From the cell containing the given text, extract its center point as [x, y] coordinate. 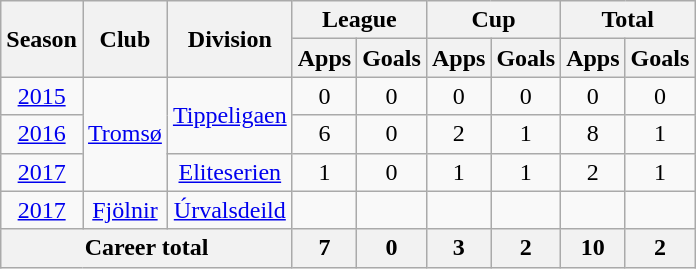
8 [593, 134]
2015 [42, 96]
Season [42, 39]
League [359, 20]
Tippeligaen [230, 115]
Club [124, 39]
Úrvalsdeild [230, 210]
Total [628, 20]
3 [458, 248]
Career total [146, 248]
10 [593, 248]
Eliteserien [230, 172]
Cup [493, 20]
2016 [42, 134]
Tromsø [124, 134]
Fjölnir [124, 210]
6 [324, 134]
7 [324, 248]
Division [230, 39]
